Capture the cell that displays the provided text and extract its [X, Y] central coordinate. 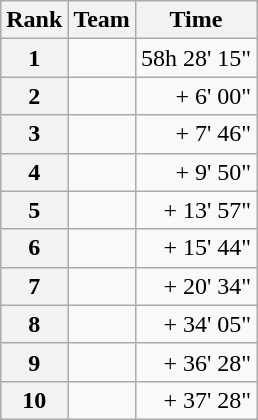
+ 13' 57" [196, 210]
4 [34, 172]
+ 37' 28" [196, 400]
+ 6' 00" [196, 96]
5 [34, 210]
7 [34, 286]
58h 28' 15" [196, 58]
3 [34, 134]
2 [34, 96]
9 [34, 362]
+ 7' 46" [196, 134]
+ 9' 50" [196, 172]
Rank [34, 20]
10 [34, 400]
6 [34, 248]
Time [196, 20]
Team [102, 20]
+ 20' 34" [196, 286]
8 [34, 324]
1 [34, 58]
+ 15' 44" [196, 248]
+ 34' 05" [196, 324]
+ 36' 28" [196, 362]
